Find where the given text appears and provide that cell's center as (X, Y) coordinate. 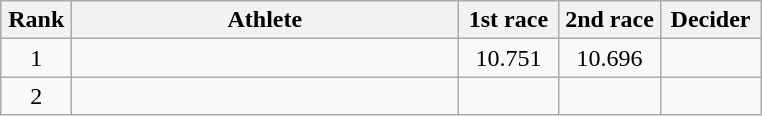
2nd race (610, 20)
Decider (710, 20)
1 (36, 58)
Athlete (265, 20)
10.696 (610, 58)
Rank (36, 20)
1st race (508, 20)
10.751 (508, 58)
2 (36, 96)
